For the text-containing cell, return its midpoint in (x, y) coordinate format. 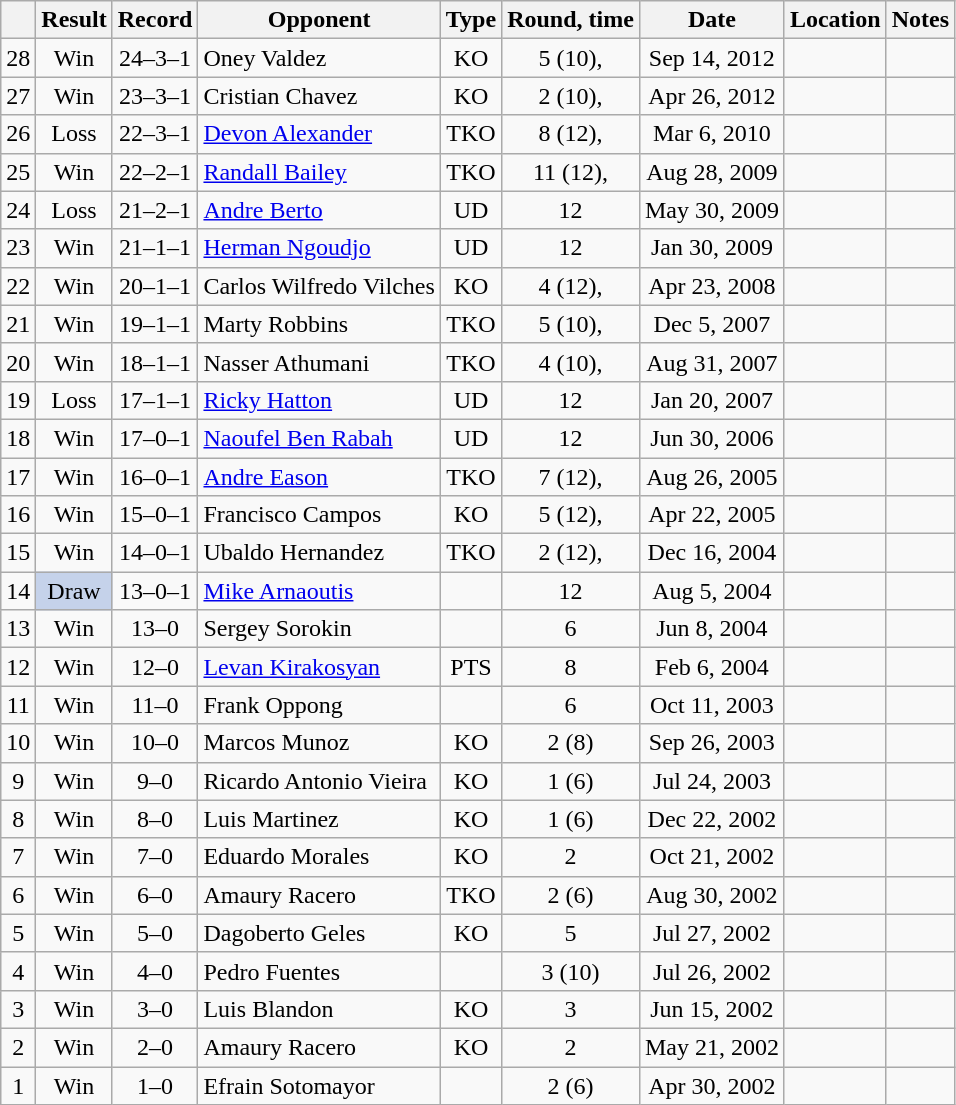
24 (18, 210)
Feb 6, 2004 (712, 667)
17–0–1 (155, 438)
Aug 26, 2005 (712, 477)
11–0 (155, 705)
Record (155, 20)
5 (12), (571, 515)
19 (18, 400)
Andre Eason (319, 477)
4 (18, 971)
26 (18, 134)
18–1–1 (155, 362)
Francisco Campos (319, 515)
Jan 30, 2009 (712, 248)
Date (712, 20)
14 (18, 591)
Jul 24, 2003 (712, 781)
Jun 8, 2004 (712, 629)
22 (18, 286)
25 (18, 172)
16–0–1 (155, 477)
Eduardo Morales (319, 857)
Efrain Sotomayor (319, 1085)
9–0 (155, 781)
22–3–1 (155, 134)
10–0 (155, 743)
8–0 (155, 819)
13 (18, 629)
Apr 22, 2005 (712, 515)
Aug 5, 2004 (712, 591)
2–0 (155, 1047)
Jan 20, 2007 (712, 400)
Dec 5, 2007 (712, 324)
23 (18, 248)
Draw (74, 591)
7 (18, 857)
1–0 (155, 1085)
Levan Kirakosyan (319, 667)
Andre Berto (319, 210)
18 (18, 438)
2 (8) (571, 743)
20 (18, 362)
May 30, 2009 (712, 210)
16 (18, 515)
24–3–1 (155, 58)
Dagoberto Geles (319, 933)
15–0–1 (155, 515)
12–0 (155, 667)
3–0 (155, 1009)
7–0 (155, 857)
4–0 (155, 971)
2 (12), (571, 553)
Apr 26, 2012 (712, 96)
Cristian Chavez (319, 96)
3 (10) (571, 971)
Marcos Munoz (319, 743)
Sep 14, 2012 (712, 58)
21–1–1 (155, 248)
Naoufel Ben Rabah (319, 438)
Frank Oppong (319, 705)
7 (12), (571, 477)
14–0–1 (155, 553)
19–1–1 (155, 324)
1 (18, 1085)
2 (10), (571, 96)
Type (470, 20)
Opponent (319, 20)
Result (74, 20)
Jun 15, 2002 (712, 1009)
17–1–1 (155, 400)
Notes (920, 20)
Dec 22, 2002 (712, 819)
Aug 30, 2002 (712, 895)
Dec 16, 2004 (712, 553)
8 (12), (571, 134)
6–0 (155, 895)
23–3–1 (155, 96)
21 (18, 324)
Oney Valdez (319, 58)
Apr 30, 2002 (712, 1085)
Randall Bailey (319, 172)
Carlos Wilfredo Vilches (319, 286)
Ricardo Antonio Vieira (319, 781)
Oct 21, 2002 (712, 857)
Sergey Sorokin (319, 629)
Aug 31, 2007 (712, 362)
May 21, 2002 (712, 1047)
Marty Robbins (319, 324)
Jul 27, 2002 (712, 933)
20–1–1 (155, 286)
Ubaldo Hernandez (319, 553)
Sep 26, 2003 (712, 743)
10 (18, 743)
22–2–1 (155, 172)
15 (18, 553)
21–2–1 (155, 210)
17 (18, 477)
13–0–1 (155, 591)
Herman Ngoudjo (319, 248)
Luis Blandon (319, 1009)
Apr 23, 2008 (712, 286)
4 (12), (571, 286)
11 (12), (571, 172)
Luis Martinez (319, 819)
Jul 26, 2002 (712, 971)
28 (18, 58)
Jun 30, 2006 (712, 438)
PTS (470, 667)
Ricky Hatton (319, 400)
Oct 11, 2003 (712, 705)
Devon Alexander (319, 134)
27 (18, 96)
13–0 (155, 629)
9 (18, 781)
11 (18, 705)
Aug 28, 2009 (712, 172)
Location (835, 20)
Mike Arnaoutis (319, 591)
Nasser Athumani (319, 362)
4 (10), (571, 362)
5–0 (155, 933)
Round, time (571, 20)
Mar 6, 2010 (712, 134)
Pedro Fuentes (319, 971)
